Find where the given text appears and provide that cell's center as (x, y) coordinate. 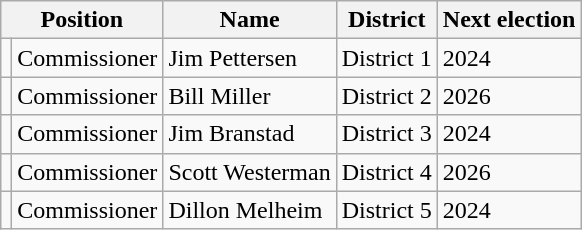
Jim Pettersen (250, 58)
Name (250, 20)
District 5 (386, 210)
Jim Branstad (250, 134)
Scott Westerman (250, 172)
Next election (509, 20)
District 2 (386, 96)
District 1 (386, 58)
Position (82, 20)
District 3 (386, 134)
District 4 (386, 172)
Dillon Melheim (250, 210)
Bill Miller (250, 96)
District (386, 20)
